Scan for the cell matching the given text and deliver its (X, Y) coordinate at center. 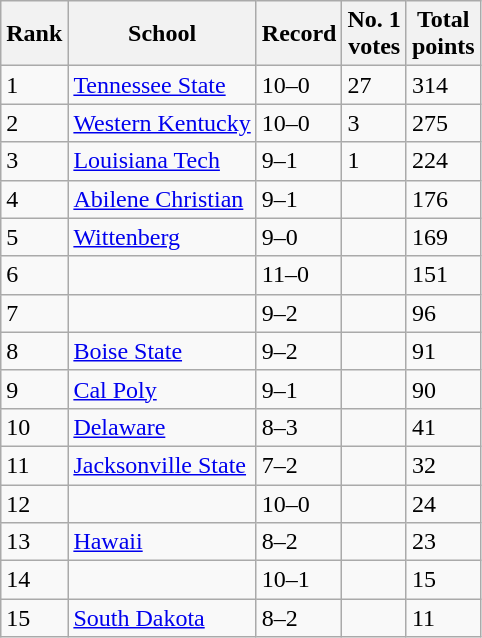
23 (443, 542)
14 (34, 580)
10–1 (299, 580)
169 (443, 237)
South Dakota (162, 618)
10 (34, 427)
Jacksonville State (162, 465)
11–0 (299, 275)
275 (443, 123)
2 (34, 123)
224 (443, 161)
6 (34, 275)
Rank (34, 34)
4 (34, 199)
9–0 (299, 237)
151 (443, 275)
9 (34, 389)
8–3 (299, 427)
Totalpoints (443, 34)
Abilene Christian (162, 199)
13 (34, 542)
7–2 (299, 465)
Boise State (162, 351)
8 (34, 351)
Western Kentucky (162, 123)
Record (299, 34)
41 (443, 427)
Hawaii (162, 542)
School (162, 34)
96 (443, 313)
Cal Poly (162, 389)
176 (443, 199)
32 (443, 465)
314 (443, 85)
27 (374, 85)
24 (443, 503)
Delaware (162, 427)
No. 1votes (374, 34)
Louisiana Tech (162, 161)
Tennessee State (162, 85)
12 (34, 503)
91 (443, 351)
7 (34, 313)
Wittenberg (162, 237)
5 (34, 237)
90 (443, 389)
